Output the (X, Y) coordinate of the center of the cell containing the given text.  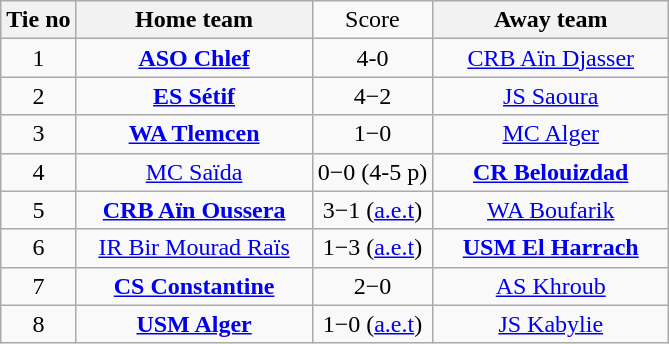
CRB Aïn Oussera (194, 210)
MC Alger (551, 134)
IR Bir Mourad Raïs (194, 248)
Away team (551, 20)
1 (38, 58)
2 (38, 96)
3−1 (a.e.t) (372, 210)
2−0 (372, 286)
5 (38, 210)
Home team (194, 20)
JS Kabylie (551, 324)
Tie no (38, 20)
USM El Harrach (551, 248)
4-0 (372, 58)
1−3 (a.e.t) (372, 248)
WA Tlemcen (194, 134)
CS Constantine (194, 286)
ASO Chlef (194, 58)
JS Saoura (551, 96)
1−0 (a.e.t) (372, 324)
AS Khroub (551, 286)
6 (38, 248)
USM Alger (194, 324)
0−0 (4-5 p) (372, 172)
7 (38, 286)
CR Belouizdad (551, 172)
1−0 (372, 134)
4−2 (372, 96)
8 (38, 324)
4 (38, 172)
MC Saïda (194, 172)
3 (38, 134)
CRB Aïn Djasser (551, 58)
WA Boufarik (551, 210)
ES Sétif (194, 96)
Score (372, 20)
